Identify which cell holds the provided text, then report its [x, y] central coordinate. 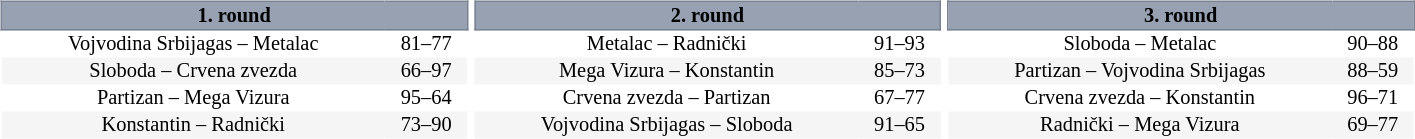
1. round [234, 15]
3. round [1181, 15]
66–97 [426, 72]
96–71 [1373, 98]
Metalac – Radnički [666, 44]
67–77 [900, 98]
Partizan – Mega Vizura [193, 98]
85–73 [900, 72]
88–59 [1373, 72]
Vojvodina Srbijagas – Sloboda [666, 126]
69–77 [1373, 126]
Mega Vizura – Konstantin [666, 72]
Sloboda – Metalac [1140, 44]
2. round [707, 15]
90–88 [1373, 44]
95–64 [426, 98]
73–90 [426, 126]
81–77 [426, 44]
Vojvodina Srbijagas – Metalac [193, 44]
91–93 [900, 44]
Sloboda – Crvena zvezda [193, 72]
Radnički – Mega Vizura [1140, 126]
Crvena zvezda – Partizan [666, 98]
91–65 [900, 126]
Crvena zvezda – Konstantin [1140, 98]
Konstantin – Radnički [193, 126]
Partizan – Vojvodina Srbijagas [1140, 72]
